Identify which cell holds the provided text, then report its (x, y) central coordinate. 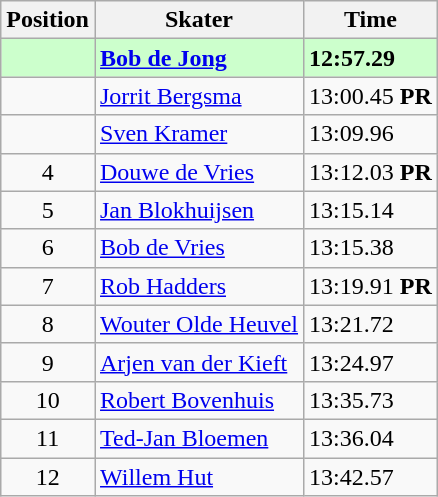
Jorrit Bergsma (198, 96)
11 (48, 438)
12 (48, 477)
9 (48, 362)
13:09.96 (371, 134)
13:36.04 (371, 438)
4 (48, 172)
13:15.14 (371, 210)
13:35.73 (371, 400)
13:00.45 PR (371, 96)
13:15.38 (371, 248)
Robert Bovenhuis (198, 400)
13:42.57 (371, 477)
Arjen van der Kieft (198, 362)
Wouter Olde Heuvel (198, 324)
Douwe de Vries (198, 172)
7 (48, 286)
Time (371, 20)
Skater (198, 20)
13:19.91 PR (371, 286)
Ted-Jan Bloemen (198, 438)
Sven Kramer (198, 134)
13:24.97 (371, 362)
Jan Blokhuijsen (198, 210)
5 (48, 210)
Bob de Jong (198, 58)
8 (48, 324)
6 (48, 248)
Bob de Vries (198, 248)
Position (48, 20)
Willem Hut (198, 477)
13:12.03 PR (371, 172)
13:21.72 (371, 324)
10 (48, 400)
Rob Hadders (198, 286)
12:57.29 (371, 58)
